Return (x, y) of the center of cell containing provided text 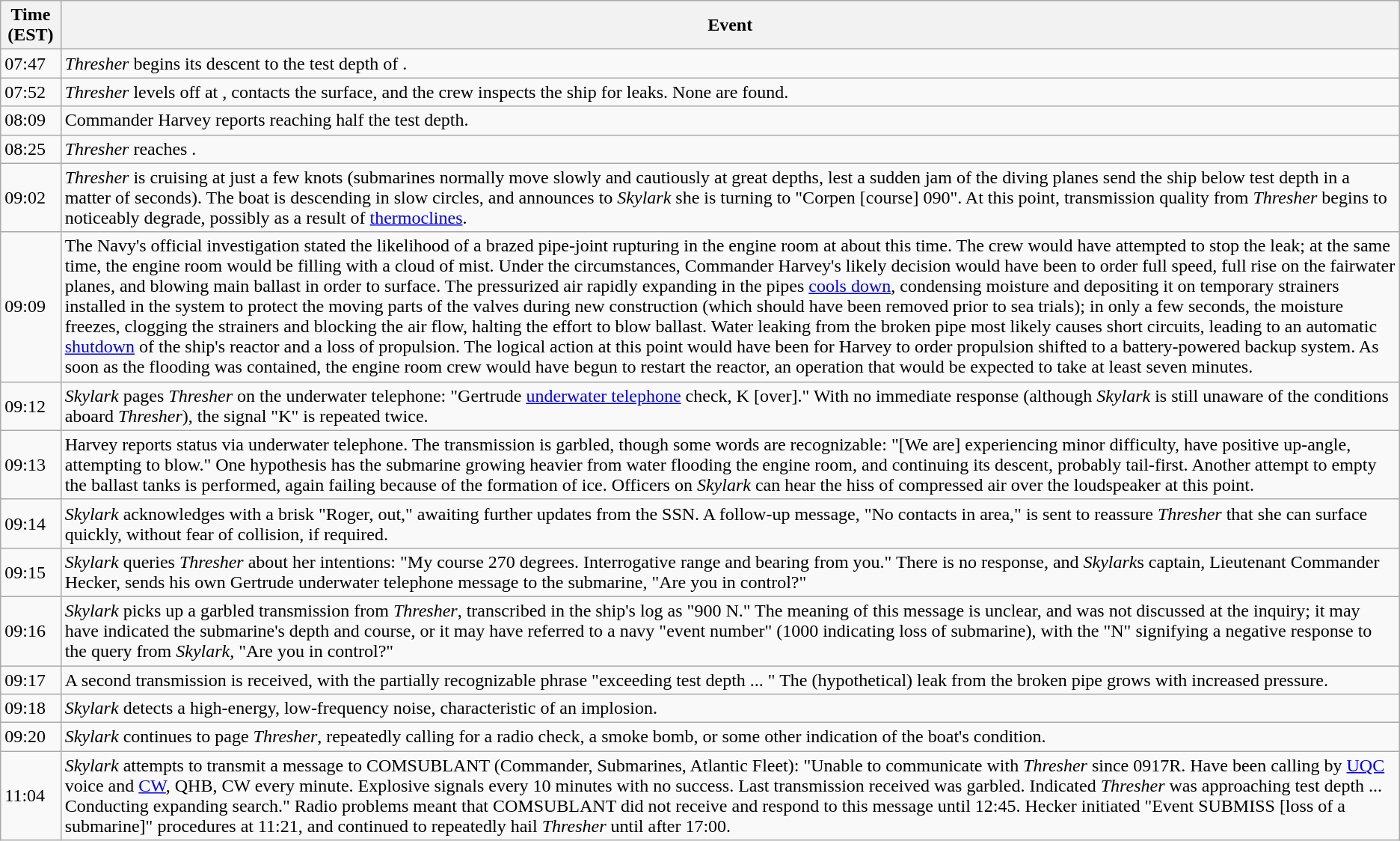
Skylark continues to page Thresher, repeatedly calling for a radio check, a smoke bomb, or some other indication of the boat's condition. (730, 737)
07:47 (31, 64)
Commander Harvey reports reaching half the test depth. (730, 120)
09:16 (31, 631)
09:18 (31, 709)
Thresher levels off at , contacts the surface, and the crew inspects the ship for leaks. None are found. (730, 92)
09:14 (31, 524)
Thresher begins its descent to the test depth of . (730, 64)
Thresher reaches . (730, 149)
09:13 (31, 465)
09:15 (31, 572)
09:12 (31, 406)
Time (EST) (31, 25)
08:09 (31, 120)
Event (730, 25)
Skylark detects a high-energy, low-frequency noise, characteristic of an implosion. (730, 709)
07:52 (31, 92)
11:04 (31, 796)
08:25 (31, 149)
09:17 (31, 680)
09:02 (31, 198)
09:09 (31, 307)
09:20 (31, 737)
